Locate the cell with the specified text and output its (X, Y) center coordinate. 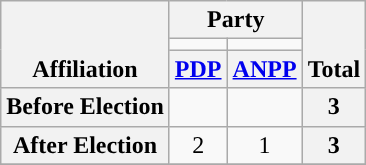
ANPP (264, 69)
1 (264, 145)
PDP (198, 69)
Affiliation (86, 44)
Party (236, 20)
After Election (86, 145)
2 (198, 145)
Before Election (86, 107)
Total (334, 44)
